For the text-containing cell, return its midpoint in [x, y] coordinate format. 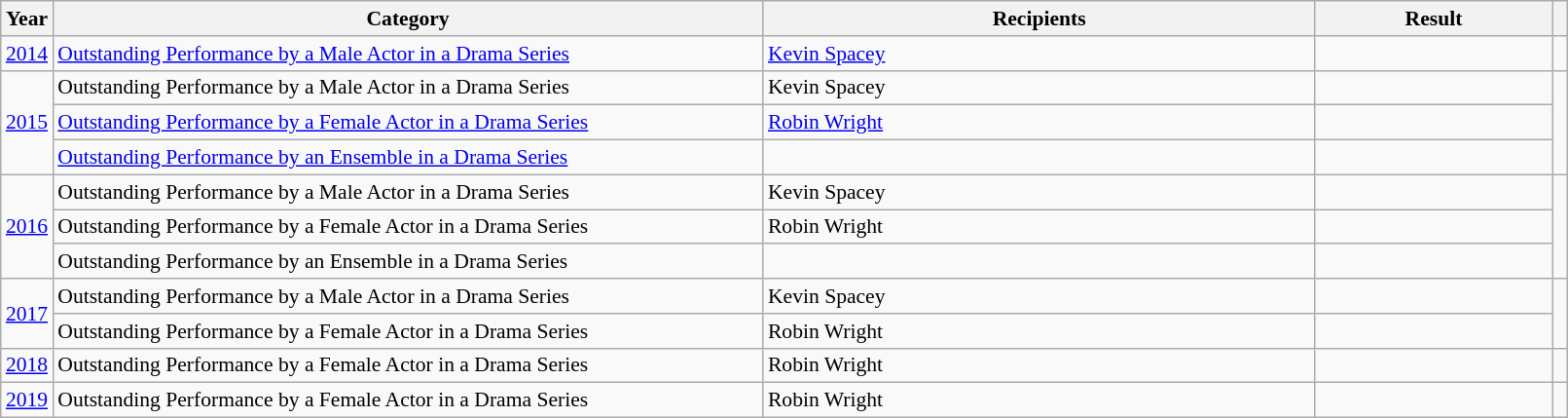
2014 [27, 54]
2019 [27, 400]
2015 [27, 123]
Recipients [1039, 19]
Category [408, 19]
Result [1433, 19]
2018 [27, 365]
Year [27, 19]
2016 [27, 226]
2017 [27, 314]
